Capture the cell that displays the provided text and extract its (x, y) central coordinate. 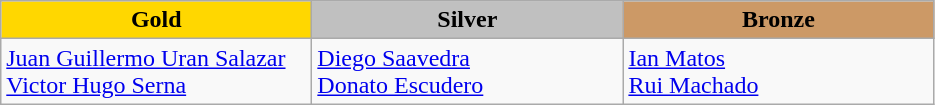
Juan Guillermo Uran SalazarVictor Hugo Serna (156, 72)
Ian MatosRui Machado (778, 72)
Silver (468, 20)
Diego SaavedraDonato Escudero (468, 72)
Bronze (778, 20)
Gold (156, 20)
